Detect which cell encompasses the target text, then output its [x, y] center coordinate. 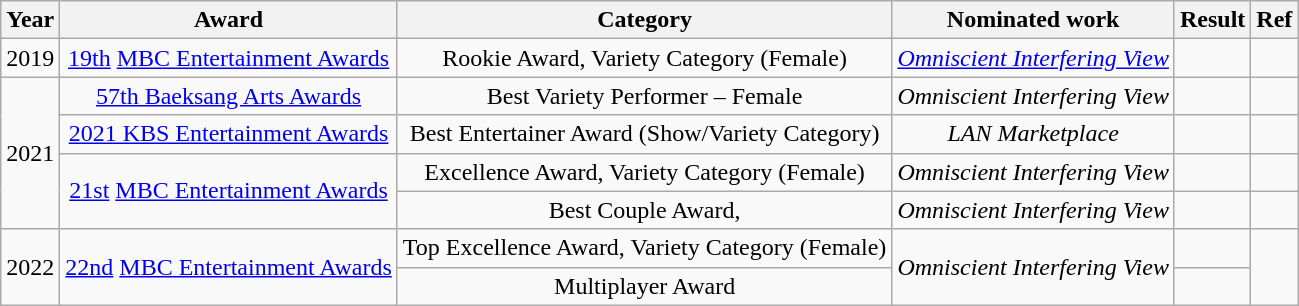
57th Baeksang Arts Awards [229, 96]
22nd MBC Entertainment Awards [229, 267]
Year [30, 20]
21st MBC Entertainment Awards [229, 191]
Multiplayer Award [644, 286]
19th MBC Entertainment Awards [229, 58]
Best Entertainer Award (Show/Variety Category) [644, 134]
Award [229, 20]
2022 [30, 267]
Excellence Award, Variety Category (Female) [644, 172]
Top Excellence Award, Variety Category (Female) [644, 248]
Nominated work [1034, 20]
Result [1212, 20]
2021 KBS Entertainment Awards [229, 134]
2021 [30, 153]
Category [644, 20]
2019 [30, 58]
Best Variety Performer – Female [644, 96]
Best Couple Award, [644, 210]
Rookie Award, Variety Category (Female) [644, 58]
LAN Marketplace [1034, 134]
Ref [1274, 20]
